For the text-containing cell, return its midpoint in (X, Y) coordinate format. 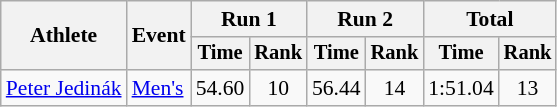
13 (528, 88)
54.60 (220, 88)
Peter Jedinák (64, 88)
1:51.04 (460, 88)
Run 2 (365, 19)
14 (395, 88)
Men's (159, 88)
Athlete (64, 36)
56.44 (336, 88)
10 (278, 88)
Total (490, 19)
Event (159, 36)
Run 1 (249, 19)
